From the cell containing the given text, extract its center point as [X, Y] coordinate. 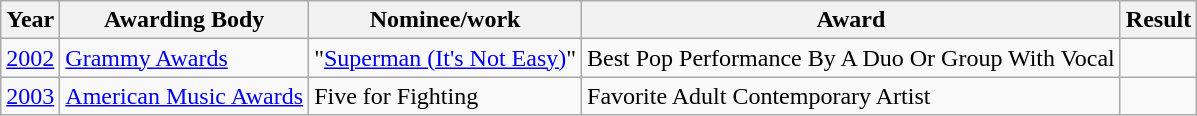
Best Pop Performance By A Duo Or Group With Vocal [852, 58]
2003 [30, 96]
Favorite Adult Contemporary Artist [852, 96]
Year [30, 20]
Award [852, 20]
Five for Fighting [446, 96]
2002 [30, 58]
Grammy Awards [184, 58]
American Music Awards [184, 96]
Awarding Body [184, 20]
"Superman (It's Not Easy)" [446, 58]
Result [1158, 20]
Nominee/work [446, 20]
